Pinpoint the cell where the given text exists, returning its (x, y) midpoint coordinate. 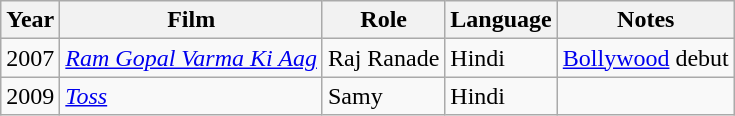
Samy (383, 96)
Film (192, 20)
2007 (30, 58)
Language (501, 20)
Toss (192, 96)
Bollywood debut (646, 58)
2009 (30, 96)
Year (30, 20)
Notes (646, 20)
Raj Ranade (383, 58)
Role (383, 20)
Ram Gopal Varma Ki Aag (192, 58)
